For the text-containing cell, return its midpoint in [x, y] coordinate format. 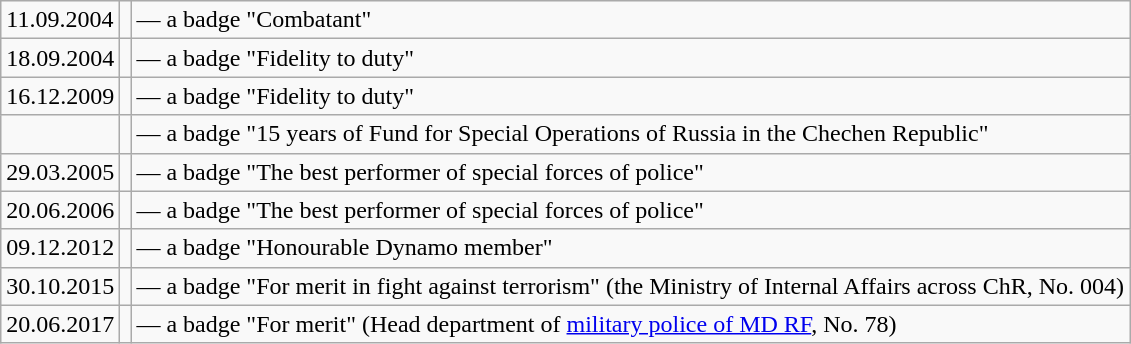
— a badge "For merit in fight against terrorism" (the Ministry of Internal Affairs across ChR, No. 004) [630, 286]
30.10.2015 [60, 286]
— a badge "For merit" (Head department of military police of MD RF, No. 78) [630, 324]
— a badge "Honourable Dynamo member" [630, 248]
11.09.2004 [60, 20]
18.09.2004 [60, 58]
09.12.2012 [60, 248]
— a badge "Сombatant" [630, 20]
16.12.2009 [60, 96]
20.06.2017 [60, 324]
— a badge "15 years of Fund for Special Operations of Russia in the Chechen Republic" [630, 134]
20.06.2006 [60, 210]
29.03.2005 [60, 172]
